Extract the (x, y) coordinate from the center of the cell holding the provided text.  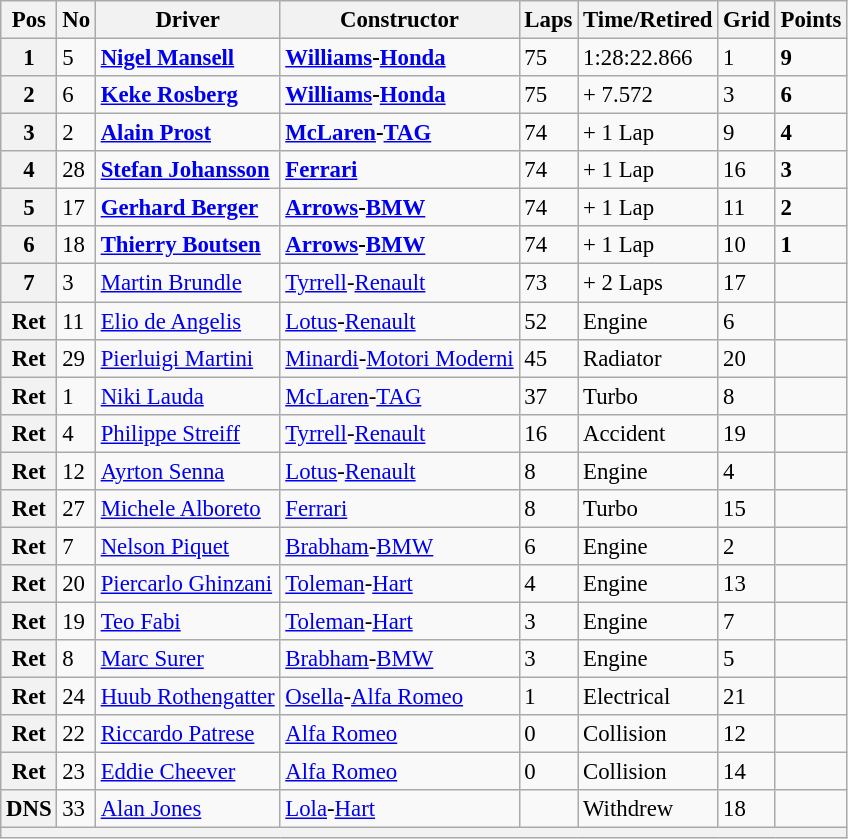
Laps (548, 20)
Riccardo Patrese (188, 734)
23 (76, 772)
+ 2 Laps (648, 283)
Points (810, 20)
Nelson Piquet (188, 546)
45 (548, 358)
Ayrton Senna (188, 471)
13 (746, 584)
Nigel Mansell (188, 58)
Osella-Alfa Romeo (400, 697)
Accident (648, 433)
Grid (746, 20)
Time/Retired (648, 20)
Electrical (648, 697)
15 (746, 509)
Alan Jones (188, 809)
27 (76, 509)
Constructor (400, 20)
10 (746, 245)
73 (548, 283)
Thierry Boutsen (188, 245)
Pos (29, 20)
Minardi-Motori Moderni (400, 358)
Teo Fabi (188, 621)
Lola-Hart (400, 809)
14 (746, 772)
DNS (29, 809)
Gerhard Berger (188, 208)
No (76, 20)
Eddie Cheever (188, 772)
Elio de Angelis (188, 321)
Driver (188, 20)
Withdrew (648, 809)
Niki Lauda (188, 396)
52 (548, 321)
1:28:22.866 (648, 58)
+ 7.572 (648, 95)
22 (76, 734)
Piercarlo Ghinzani (188, 584)
Stefan Johansson (188, 170)
24 (76, 697)
Huub Rothengatter (188, 697)
Michele Alboreto (188, 509)
Alain Prost (188, 133)
37 (548, 396)
Radiator (648, 358)
33 (76, 809)
21 (746, 697)
Keke Rosberg (188, 95)
Pierluigi Martini (188, 358)
28 (76, 170)
Philippe Streiff (188, 433)
29 (76, 358)
Martin Brundle (188, 283)
Marc Surer (188, 659)
